Capture the cell that displays the provided text and extract its [X, Y] central coordinate. 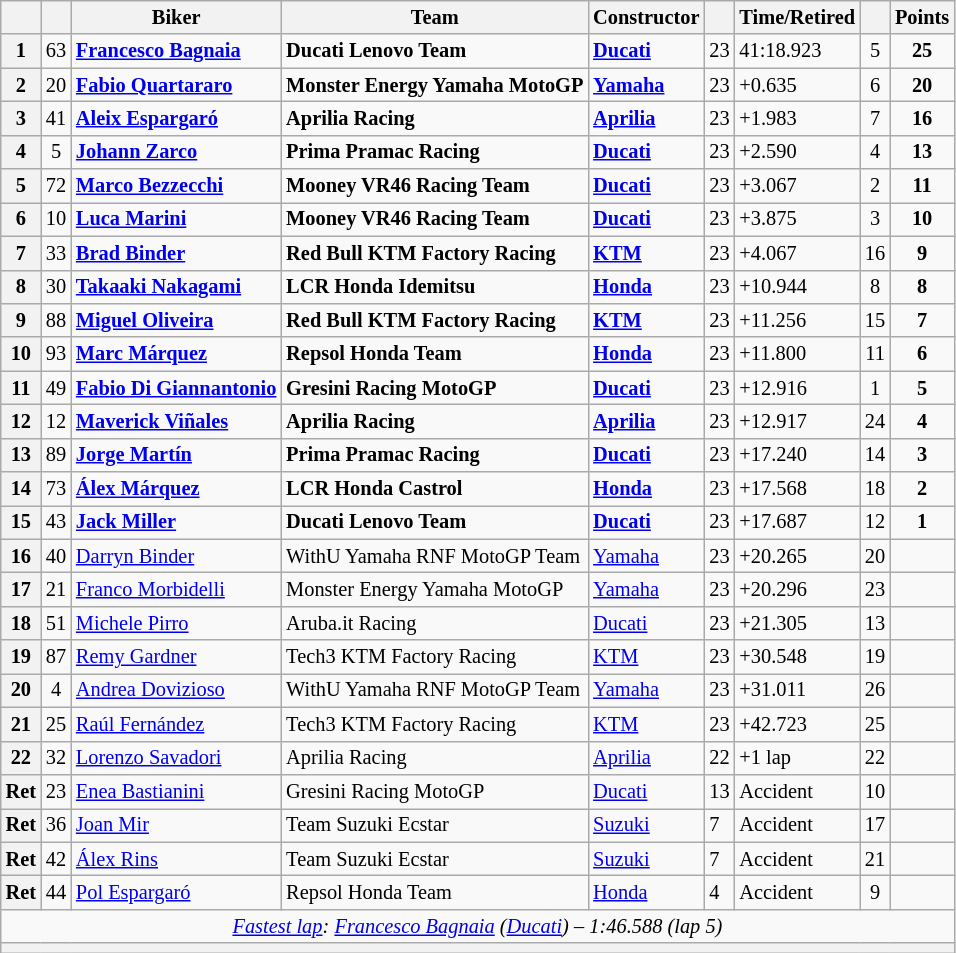
+12.917 [797, 421]
24 [875, 421]
Joan Mir [176, 825]
Andrea Dovizioso [176, 690]
41 [56, 118]
Takaaki Nakagami [176, 287]
Luca Marini [176, 219]
Aruba.it Racing [434, 623]
+1.983 [797, 118]
+17.687 [797, 522]
Michele Pirro [176, 623]
Álex Márquez [176, 489]
88 [56, 320]
89 [56, 455]
Team [434, 17]
+17.568 [797, 489]
Fabio Di Giannantonio [176, 388]
36 [56, 825]
44 [56, 892]
LCR Honda Idemitsu [434, 287]
Brad Binder [176, 253]
72 [56, 186]
Constructor [646, 17]
+21.305 [797, 623]
Aleix Espargaró [176, 118]
Enea Bastianini [176, 791]
Marco Bezzecchi [176, 186]
Darryn Binder [176, 556]
+0.635 [797, 85]
+17.240 [797, 455]
Points [922, 17]
Time/Retired [797, 17]
LCR Honda Castrol [434, 489]
93 [56, 354]
Johann Zarco [176, 152]
Franco Morbidelli [176, 589]
42 [56, 859]
40 [56, 556]
+4.067 [797, 253]
33 [56, 253]
Fabio Quartararo [176, 85]
+3.067 [797, 186]
Raúl Fernández [176, 724]
26 [875, 690]
32 [56, 758]
87 [56, 657]
Marc Márquez [176, 354]
+11.800 [797, 354]
+20.296 [797, 589]
+11.256 [797, 320]
Pol Espargaró [176, 892]
43 [56, 522]
+1 lap [797, 758]
49 [56, 388]
Jack Miller [176, 522]
+42.723 [797, 724]
Fastest lap: Francesco Bagnaia (Ducati) – 1:46.588 (lap 5) [478, 926]
Miguel Oliveira [176, 320]
Francesco Bagnaia [176, 51]
51 [56, 623]
+12.916 [797, 388]
30 [56, 287]
+31.011 [797, 690]
Jorge Martín [176, 455]
Biker [176, 17]
+30.548 [797, 657]
Lorenzo Savadori [176, 758]
63 [56, 51]
41:18.923 [797, 51]
+10.944 [797, 287]
Maverick Viñales [176, 421]
+3.875 [797, 219]
73 [56, 489]
+2.590 [797, 152]
Remy Gardner [176, 657]
Álex Rins [176, 859]
+20.265 [797, 556]
